Scan for the cell matching the given text and deliver its [X, Y] coordinate at center. 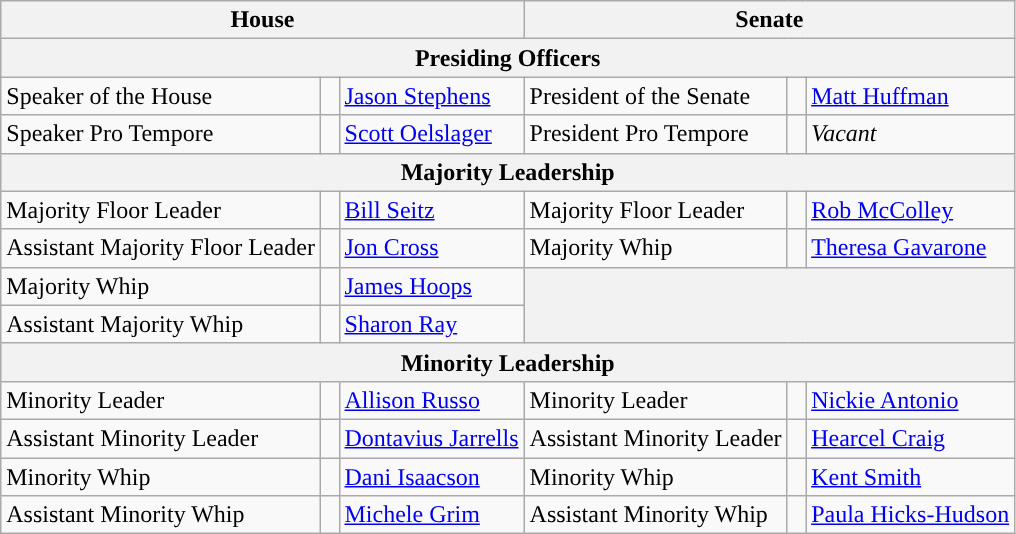
Sharon Ray [432, 324]
House [262, 20]
Matt Huffman [910, 96]
Dani Isaacson [432, 477]
Bill Seitz [432, 210]
Michele Grim [432, 515]
Jon Cross [432, 248]
Hearcel Craig [910, 438]
Rob McColley [910, 210]
Assistant Majority Floor Leader [161, 248]
Theresa Gavarone [910, 248]
Nickie Antonio [910, 400]
President of the Senate [656, 96]
Dontavius Jarrells [432, 438]
Majority Leadership [508, 172]
Paula Hicks-Hudson [910, 515]
Presiding Officers [508, 58]
Assistant Majority Whip [161, 324]
Speaker Pro Tempore [161, 134]
Allison Russo [432, 400]
Minority Leadership [508, 362]
Kent Smith [910, 477]
Senate [770, 20]
Jason Stephens [432, 96]
Scott Oelslager [432, 134]
Vacant [910, 134]
Speaker of the House [161, 96]
President Pro Tempore [656, 134]
James Hoops [432, 286]
